Identify which cell holds the provided text, then report its [x, y] central coordinate. 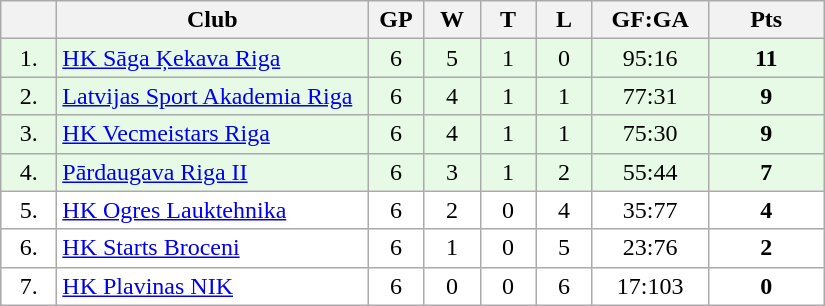
7 [766, 172]
4. [29, 172]
35:77 [650, 210]
6. [29, 248]
Latvijas Sport Akademia Riga [212, 96]
HK Starts Broceni [212, 248]
GF:GA [650, 20]
HK Vecmeistars Riga [212, 134]
L [564, 20]
2. [29, 96]
T [508, 20]
GP [396, 20]
23:76 [650, 248]
5. [29, 210]
95:16 [650, 58]
HK Plavinas NIK [212, 286]
Club [212, 20]
1. [29, 58]
55:44 [650, 172]
HK Ogres Lauktehnika [212, 210]
75:30 [650, 134]
HK Sāga Ķekava Riga [212, 58]
Pārdaugava Riga II [212, 172]
W [452, 20]
17:103 [650, 286]
3 [452, 172]
7. [29, 286]
3. [29, 134]
77:31 [650, 96]
11 [766, 58]
Pts [766, 20]
